Detect which cell encompasses the target text, then output its (x, y) center coordinate. 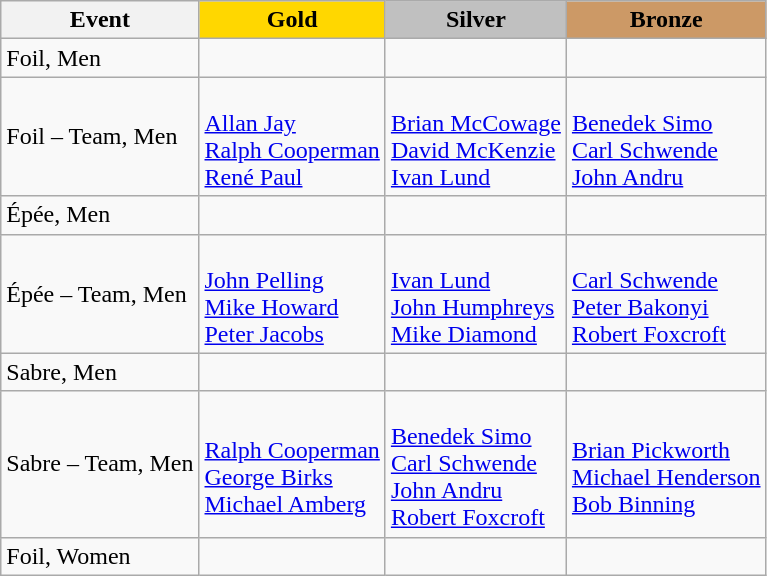
Carl SchwendePeter BakonyiRobert Foxcroft (666, 294)
Épée – Team, Men (100, 294)
Gold (292, 20)
Brian PickworthMichael HendersonBob Binning (666, 464)
Foil, Women (100, 556)
Sabre, Men (100, 372)
John PellingMike HowardPeter Jacobs (292, 294)
Silver (476, 20)
Foil, Men (100, 58)
Allan JayRalph CoopermanRené Paul (292, 136)
Ivan LundJohn HumphreysMike Diamond (476, 294)
Ralph CoopermanGeorge BirksMichael Amberg (292, 464)
Benedek SimoCarl SchwendeJohn AndruRobert Foxcroft (476, 464)
Brian McCowageDavid McKenzieIvan Lund (476, 136)
Sabre – Team, Men (100, 464)
Event (100, 20)
Benedek SimoCarl SchwendeJohn Andru (666, 136)
Bronze (666, 20)
Épée, Men (100, 215)
Foil – Team, Men (100, 136)
